Extract the [x, y] coordinate from the center of the cell holding the provided text.  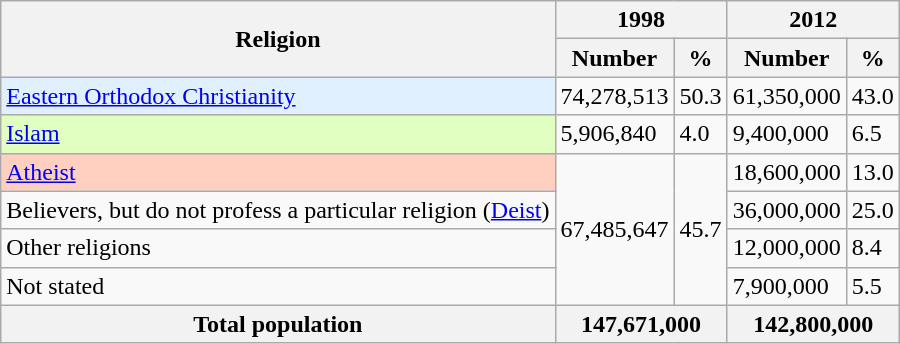
45.7 [700, 229]
142,800,000 [813, 324]
9,400,000 [786, 134]
2012 [813, 20]
Total population [278, 324]
8.4 [872, 248]
18,600,000 [786, 172]
61,350,000 [786, 96]
74,278,513 [614, 96]
7,900,000 [786, 286]
43.0 [872, 96]
1998 [641, 20]
5.5 [872, 286]
Religion [278, 39]
147,671,000 [641, 324]
36,000,000 [786, 210]
Atheist [278, 172]
6.5 [872, 134]
Eastern Orthodox Christianity [278, 96]
4.0 [700, 134]
12,000,000 [786, 248]
50.3 [700, 96]
Other religions [278, 248]
5,906,840 [614, 134]
Islam [278, 134]
13.0 [872, 172]
25.0 [872, 210]
Believers, but do not profess a particular religion (Deist) [278, 210]
Not stated [278, 286]
67,485,647 [614, 229]
